From the cell containing the given text, extract its center point as (x, y) coordinate. 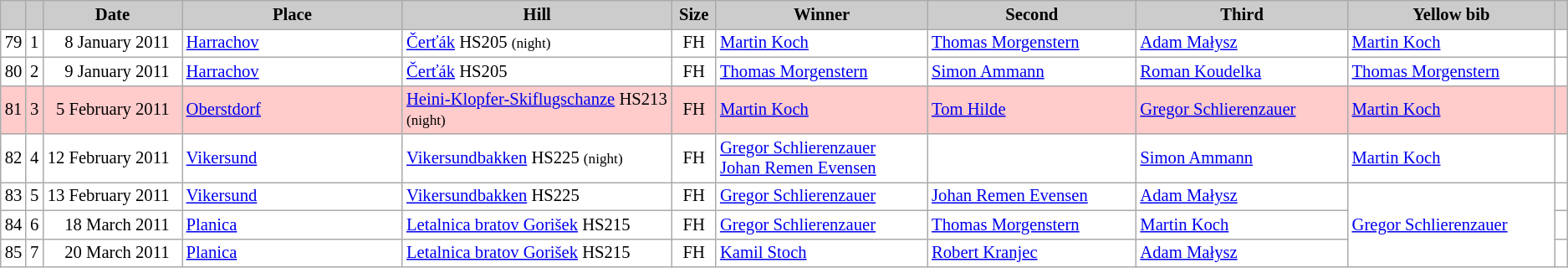
Vikersundbakken HS225 (537, 196)
13 February 2011 (112, 196)
8 January 2011 (112, 43)
Date (112, 14)
Gregor Schlierenzauer Johan Remen Evensen (821, 158)
Third (1241, 14)
18 March 2011 (112, 224)
84 (13, 224)
Yellow bib (1452, 14)
Hill (537, 14)
5 February 2011 (112, 110)
Čerťák HS205 (537, 71)
85 (13, 253)
Roman Koudelka (1241, 71)
7 (34, 253)
12 February 2011 (112, 158)
9 January 2011 (112, 71)
83 (13, 196)
2 (34, 71)
Čerťák HS205 (night) (537, 43)
Oberstdorf (293, 110)
81 (13, 110)
3 (34, 110)
79 (13, 43)
1 (34, 43)
4 (34, 158)
Vikersundbakken HS225 (night) (537, 158)
Size (694, 14)
Johan Remen Evensen (1032, 196)
Winner (821, 14)
Heini-Klopfer-Skiflugschanze HS213 (night) (537, 110)
20 March 2011 (112, 253)
5 (34, 196)
82 (13, 158)
Place (293, 14)
Robert Kranjec (1032, 253)
6 (34, 224)
80 (13, 71)
Kamil Stoch (821, 253)
Second (1032, 14)
Tom Hilde (1032, 110)
